Find where the given text appears and provide that cell's center as (X, Y) coordinate. 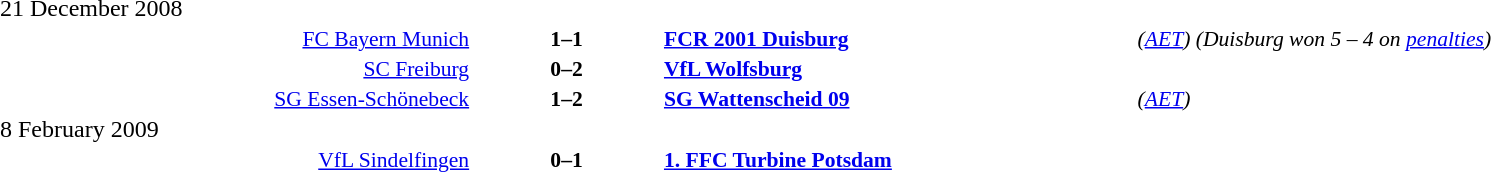
0–2 (566, 68)
1–1 (566, 38)
FCR 2001 Duisburg (898, 38)
VfL Wolfsburg (898, 68)
SG Wattenscheid 09 (898, 98)
1–2 (566, 98)
